Locate the cell with the specified text and output its (x, y) center coordinate. 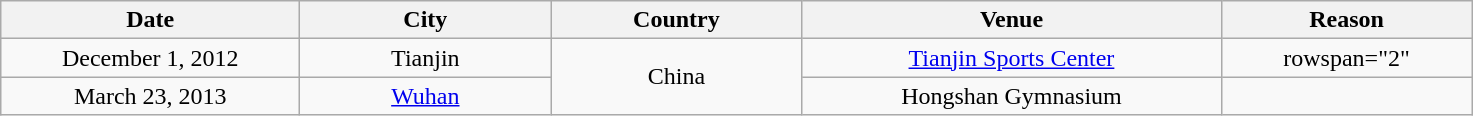
City (426, 20)
Wuhan (426, 96)
rowspan="2" (1346, 58)
Tianjin Sports Center (1012, 58)
China (676, 77)
Venue (1012, 20)
Reason (1346, 20)
Tianjin (426, 58)
March 23, 2013 (150, 96)
December 1, 2012 (150, 58)
Country (676, 20)
Hongshan Gymnasium (1012, 96)
Date (150, 20)
